From the cell containing the given text, extract its center point as [x, y] coordinate. 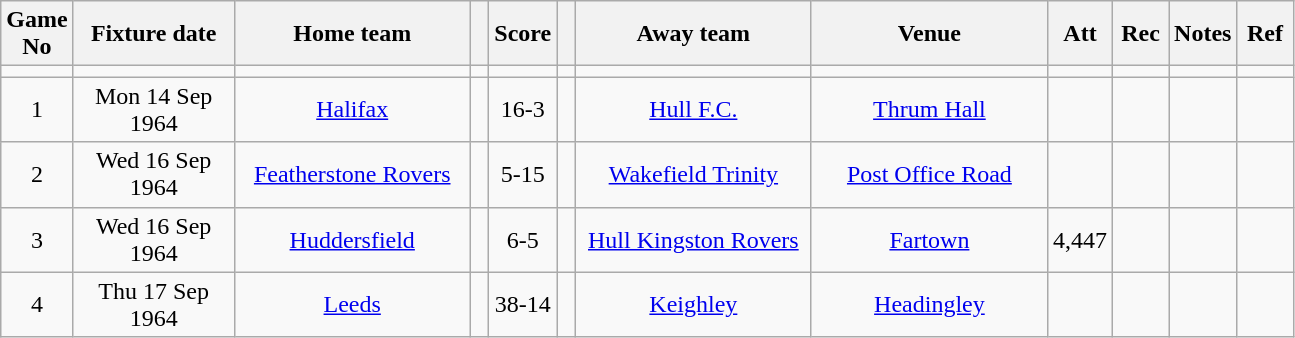
Venue [929, 34]
Wakefield Trinity [693, 174]
Fartown [929, 240]
38-14 [523, 304]
Fixture date [154, 34]
Hull F.C. [693, 110]
Thrum Hall [929, 110]
Score [523, 34]
3 [37, 240]
Notes [1203, 34]
Huddersfield [352, 240]
Away team [693, 34]
Rec [1141, 34]
Mon 14 Sep 1964 [154, 110]
2 [37, 174]
5-15 [523, 174]
6-5 [523, 240]
Leeds [352, 304]
Thu 17 Sep 1964 [154, 304]
Keighley [693, 304]
Game No [37, 34]
4,447 [1080, 240]
Att [1080, 34]
Ref [1265, 34]
Halifax [352, 110]
Featherstone Rovers [352, 174]
Headingley [929, 304]
4 [37, 304]
1 [37, 110]
Home team [352, 34]
Hull Kingston Rovers [693, 240]
16-3 [523, 110]
Post Office Road [929, 174]
